Extract the [X, Y] coordinate from the center of the cell holding the provided text.  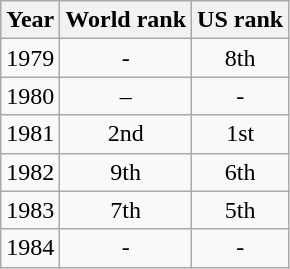
1979 [30, 58]
1981 [30, 134]
Year [30, 20]
– [126, 96]
9th [126, 172]
8th [240, 58]
1980 [30, 96]
6th [240, 172]
7th [126, 210]
1st [240, 134]
World rank [126, 20]
5th [240, 210]
1984 [30, 248]
2nd [126, 134]
1983 [30, 210]
1982 [30, 172]
US rank [240, 20]
